Identify which cell holds the provided text, then report its [X, Y] central coordinate. 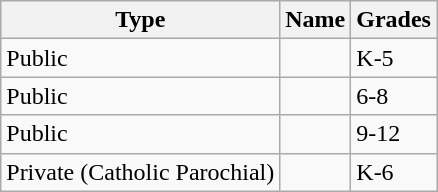
Grades [394, 20]
K-5 [394, 58]
Name [316, 20]
9-12 [394, 134]
6-8 [394, 96]
Type [140, 20]
K-6 [394, 172]
Private (Catholic Parochial) [140, 172]
